Extract the (x, y) coordinate from the center of the cell holding the provided text.  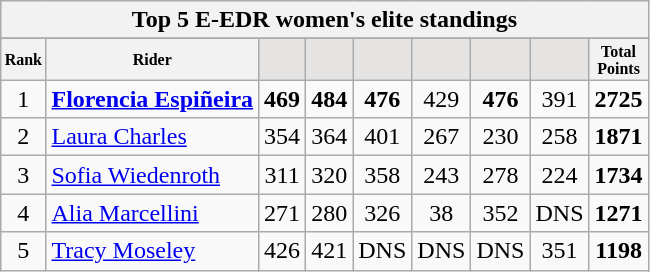
3 (24, 175)
326 (382, 213)
426 (282, 251)
Rider (152, 60)
230 (500, 137)
1871 (618, 137)
Florencia Espiñeira (152, 99)
258 (560, 137)
224 (560, 175)
1271 (618, 213)
2 (24, 137)
Tracy Moseley (152, 251)
4 (24, 213)
484 (330, 99)
Sofia Wiedenroth (152, 175)
278 (500, 175)
320 (330, 175)
358 (382, 175)
364 (330, 137)
1734 (618, 175)
Top 5 E-EDR women's elite standings (324, 20)
5 (24, 251)
280 (330, 213)
1 (24, 99)
267 (442, 137)
TotalPoints (618, 60)
1198 (618, 251)
Rank (24, 60)
421 (330, 251)
311 (282, 175)
243 (442, 175)
271 (282, 213)
Laura Charles (152, 137)
Alia Marcellini (152, 213)
2725 (618, 99)
429 (442, 99)
352 (500, 213)
469 (282, 99)
38 (442, 213)
401 (382, 137)
391 (560, 99)
354 (282, 137)
351 (560, 251)
